Search for the cell housing the specified text and yield its [X, Y] center coordinate. 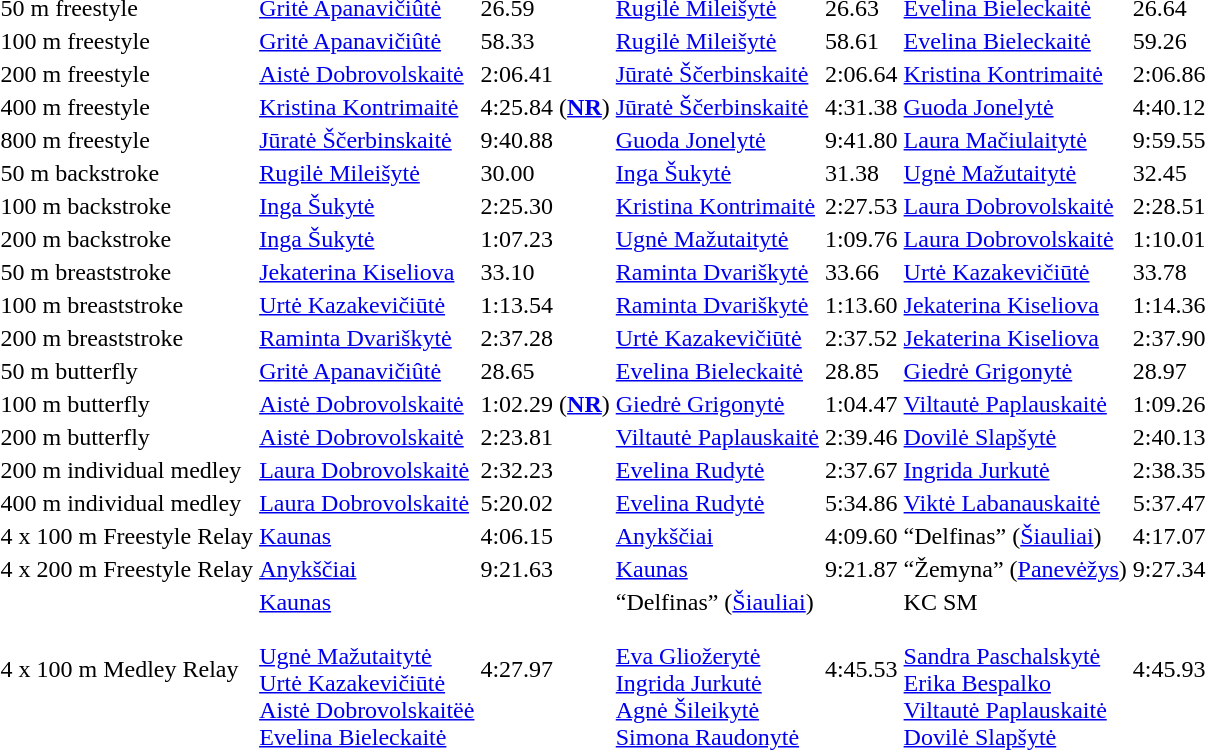
1:02.29 (NR) [545, 404]
1:09.76 [861, 239]
33.10 [545, 272]
31.38 [861, 173]
“Žemyna” (Panevėžys) [1015, 569]
58.33 [545, 41]
2:23.81 [545, 437]
“Delfinas” (Šiauliai) [1015, 536]
1:13.54 [545, 305]
28.85 [861, 371]
2:27.53 [861, 206]
2:37.28 [545, 338]
9:41.80 [861, 140]
4:06.15 [545, 536]
2:39.46 [861, 437]
4:25.84 (NR) [545, 107]
1:13.60 [861, 305]
4:31.38 [861, 107]
5:34.86 [861, 503]
2:25.30 [545, 206]
2:37.52 [861, 338]
Viktė Labanauskaitė [1015, 503]
2:06.41 [545, 74]
Ingrida Jurkutė [1015, 470]
2:06.64 [861, 74]
9:21.87 [861, 569]
5:20.02 [545, 503]
9:40.88 [545, 140]
4:09.60 [861, 536]
1:07.23 [545, 239]
Dovilė Slapšytė [1015, 437]
2:37.67 [861, 470]
1:04.47 [861, 404]
33.66 [861, 272]
9:21.63 [545, 569]
30.00 [545, 173]
2:32.23 [545, 470]
58.61 [861, 41]
Laura Mačiulaitytė [1015, 140]
28.65 [545, 371]
